Find where the given text appears and provide that cell's center as (x, y) coordinate. 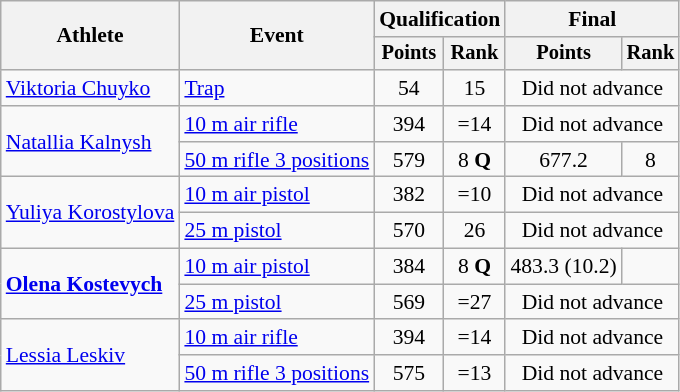
15 (474, 88)
=27 (474, 302)
Olena Kostevych (90, 284)
Qualification (440, 19)
570 (408, 231)
Yuliya Korostylova (90, 212)
=13 (474, 373)
Athlete (90, 36)
382 (408, 195)
Viktoria Chuyko (90, 88)
Natallia Kalnysh (90, 142)
384 (408, 267)
=10 (474, 195)
Lessia Leskiv (90, 356)
483.3 (10.2) (563, 267)
569 (408, 302)
Trap (276, 88)
26 (474, 231)
Final (592, 19)
54 (408, 88)
575 (408, 373)
Event (276, 36)
8 (651, 160)
579 (408, 160)
677.2 (563, 160)
